Return the [X, Y] coordinate for the center point of the cell that contains the specified text.  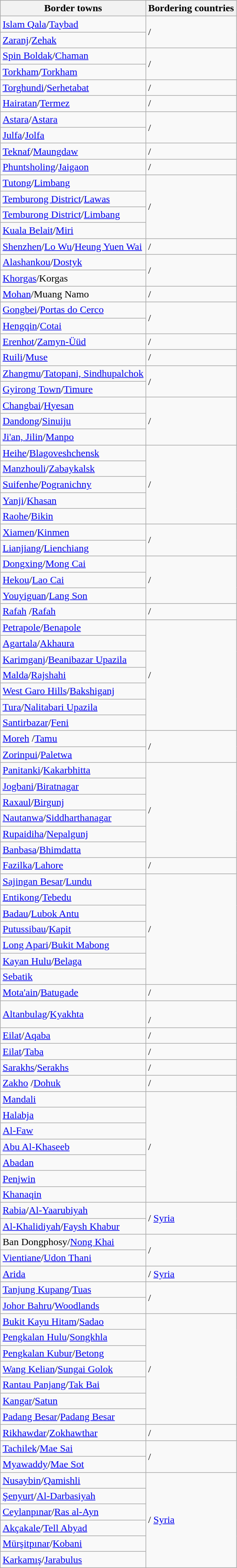
Zakho /Dohuk [73, 1083]
Khorgas/Korgas [73, 278]
Ban Dongphosy/Nong Khai [73, 1242]
Alashankou/Dostyk [73, 262]
Rupaidiha/Nepalgunj [73, 834]
Myawaddy/Mae Sot [73, 1464]
Arida [73, 1274]
Temburong District/Limbang [73, 215]
Astara/Astara [73, 119]
Islam Qala/Taybad [73, 24]
Zaranj/Zehak [73, 40]
Agartala/Akhaura [73, 643]
Hekou/Lao Cai [73, 580]
Ceylanpınar/Ras al-Ayn [73, 1512]
Al-Faw [73, 1131]
Sebatik [73, 977]
Zorinpui/Paletwa [73, 755]
Khanaqin [73, 1194]
Raohe/Bikin [73, 516]
Temburong District/Lawas [73, 199]
Eilat/Taba [73, 1052]
Ji'an, Jilin/Manpo [73, 437]
Julfa/Jolfa [73, 135]
Mota'ain/Batugade [73, 993]
Pengkalan Hulu/Songkhla [73, 1337]
Kuala Belait/Miri [73, 231]
Raxaul/Birgunj [73, 802]
Mandali [73, 1099]
Shenzhen/Lo Wu/Heung Yuen Wai [73, 247]
Nautanwa/Siddharthanagar [73, 818]
Rantau Panjang/Tak Bai [73, 1385]
Bordering countries [191, 8]
Bukit Kayu Hitam/Sadao [73, 1321]
Teknaf/Maungdaw [73, 151]
Penjwin [73, 1178]
Tura/Nalitabari Upazila [73, 707]
Karkamış/Jarabulus [73, 1560]
Suifenhe/Pogranichny [73, 485]
Mohan/Muang Namo [73, 294]
Sajingan Besar/Lundu [73, 881]
Tanjung Kupang/Tuas [73, 1290]
Phuntsholing/Jaigaon [73, 167]
Al-Khalidiyah/Faysh Khabur [73, 1226]
Dandong/Sinuiju [73, 421]
Zhangmu/Tatopani, Sindhupalchok [73, 373]
Karimganj/Beanibazar Upazila [73, 659]
Torghundi/Serhetabat [73, 88]
Padang Besar/Padang Besar [73, 1417]
Nusaybin/Qamishli [73, 1480]
Lianjiang/Lienchiang [73, 548]
Rabia/Al-Yaarubiyah [73, 1210]
Tutong/Limbang [73, 183]
Abu Al-Khaseeb [73, 1147]
Mürşitpınar/Kobani [73, 1544]
Akçakale/Tell Abyad [73, 1528]
Putussibau/Kapit [73, 929]
Jogbani/Biratnagar [73, 786]
Hengqin/Cotai [73, 326]
West Garo Hills/Bakshiganj [73, 691]
Petrapole/Benapole [73, 627]
Şenyurt/Al-Darbasiyah [73, 1496]
Panitanki/Kakarbhitta [73, 770]
Gongbei/Portas do Cerco [73, 310]
Rafah /Rafah [73, 612]
Moreh /Tamu [73, 739]
Ruili/Muse [73, 357]
Johor Bahru/Woodlands [73, 1306]
Kayan Hulu/Belaga [73, 961]
Xiamen/Kinmen [73, 532]
Kangar/Satun [73, 1401]
Halabja [73, 1115]
Malda/Rajshahi [73, 675]
Gyirong Town/Timure [73, 389]
Border towns [73, 8]
Rikhawdar/Zokhawthar [73, 1432]
Pengkalan Kubur/Betong [73, 1353]
Manzhouli/Zabaykalsk [73, 469]
Santirbazar/Feni [73, 723]
Spin Boldak/Chaman [73, 56]
Hairatan/Termez [73, 103]
Tachilek/Mae Sai [73, 1448]
Sarakhs/Serakhs [73, 1067]
Banbasa/Bhimdatta [73, 850]
Changbai/Hyesan [73, 405]
Erenhot/Zamyn-Üüd [73, 342]
Vientiane/Udon Thani [73, 1258]
Wang Kelian/Sungai Golok [73, 1369]
Abadan [73, 1163]
Torkham/Torkham [73, 72]
Altanbulag/Kyakhta [73, 1014]
Long Apari/Bukit Mabong [73, 945]
Dongxing/Mong Cai [73, 564]
Fazilka/Lahore [73, 866]
Entikong/Tebedu [73, 897]
Yanji/Khasan [73, 501]
Heihe/Blagoveshchensk [73, 453]
Badau/Lubok Antu [73, 913]
Youyiguan/Lang Son [73, 596]
Eilat/Aqaba [73, 1036]
